Output the (x, y) coordinate of the center of the cell containing the given text.  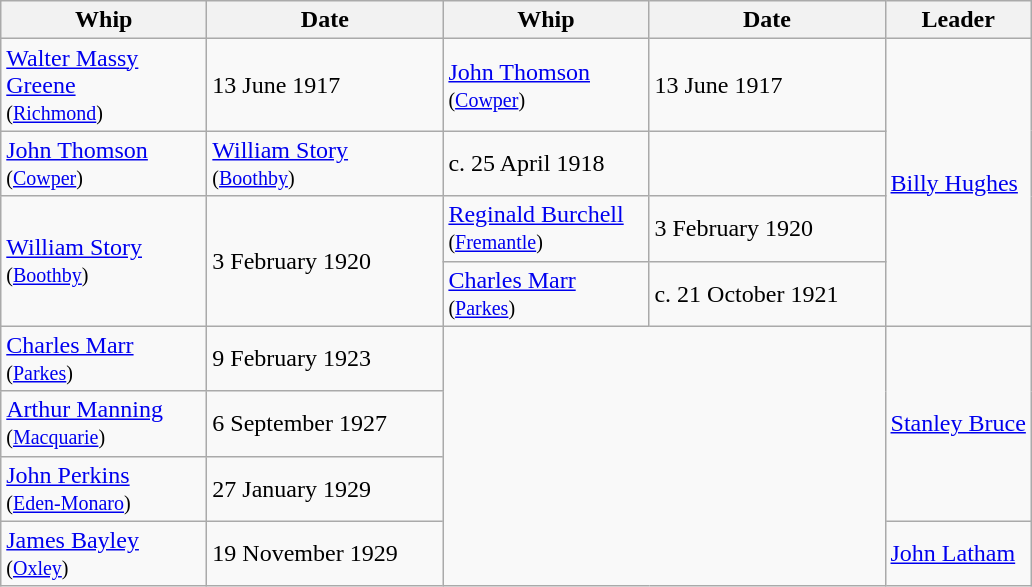
6 September 1927 (325, 424)
Arthur Manning(Macquarie) (104, 424)
Leader (958, 20)
James Bayley(Oxley) (104, 554)
John Perkins(Eden-Monaro) (104, 488)
9 February 1923 (325, 358)
John Latham (958, 554)
Stanley Bruce (958, 424)
27 January 1929 (325, 488)
19 November 1929 (325, 554)
c. 25 April 1918 (546, 164)
c. 21 October 1921 (767, 294)
Walter Massy Greene(Richmond) (104, 85)
Reginald Burchell(Fremantle) (546, 228)
Billy Hughes (958, 182)
